Find where the given text appears and provide that cell's center as [x, y] coordinate. 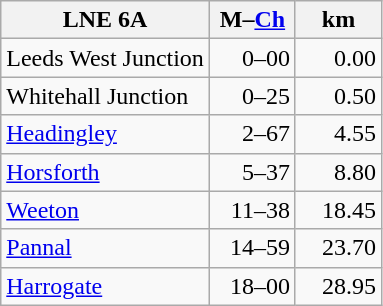
23.70 [338, 248]
2–67 [252, 134]
5–37 [252, 172]
11–38 [252, 210]
14–59 [252, 248]
Headingley [106, 134]
km [338, 20]
Leeds West Junction [106, 58]
0–00 [252, 58]
M–Ch [252, 20]
18–00 [252, 286]
Weeton [106, 210]
4.55 [338, 134]
8.80 [338, 172]
Pannal [106, 248]
Horsforth [106, 172]
0–25 [252, 96]
Whitehall Junction [106, 96]
0.00 [338, 58]
18.45 [338, 210]
28.95 [338, 286]
0.50 [338, 96]
Harrogate [106, 286]
LNE 6A [106, 20]
